Output the (X, Y) coordinate of the center of the cell containing the given text.  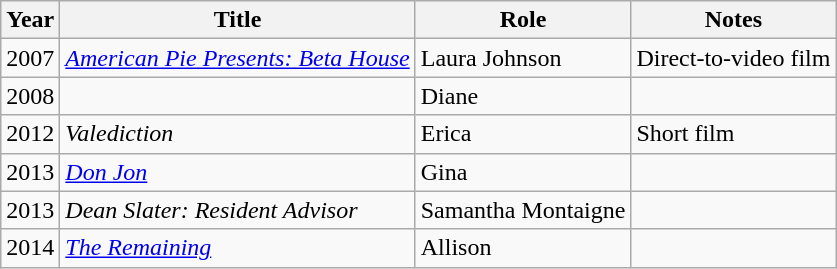
Allison (523, 248)
Don Jon (238, 172)
American Pie Presents: Beta House (238, 58)
Valediction (238, 134)
Erica (523, 134)
Short film (734, 134)
The Remaining (238, 248)
2012 (30, 134)
Role (523, 20)
Year (30, 20)
Diane (523, 96)
2008 (30, 96)
Samantha Montaigne (523, 210)
Direct-to-video film (734, 58)
Notes (734, 20)
Gina (523, 172)
2014 (30, 248)
Dean Slater: Resident Advisor (238, 210)
2007 (30, 58)
Title (238, 20)
Laura Johnson (523, 58)
